Scan for the cell matching the given text and deliver its (x, y) coordinate at center. 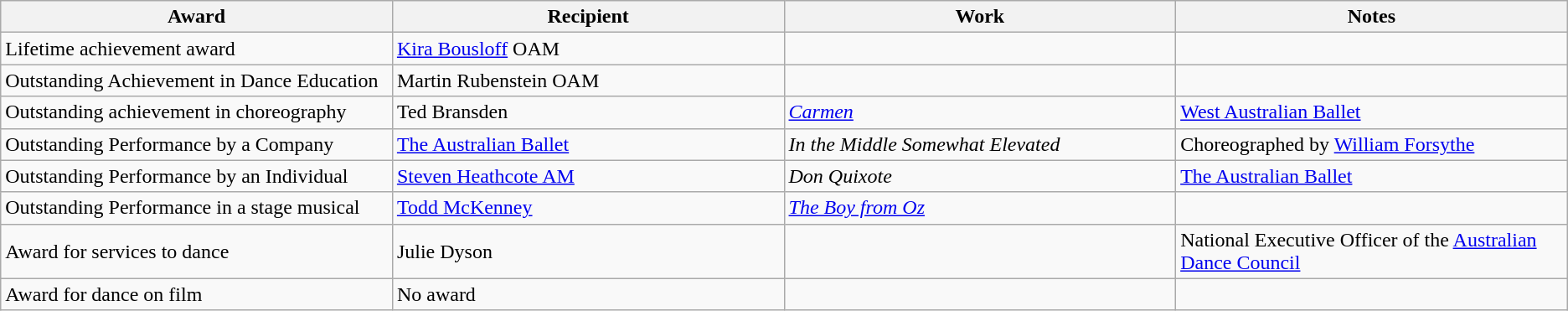
Notes (1372, 17)
Choreographed by William Forsythe (1372, 144)
Carmen (980, 112)
Outstanding Performance by an Individual (197, 176)
The Boy from Oz (980, 208)
Award (197, 17)
Steven Heathcote AM (588, 176)
Ted Bransden (588, 112)
Don Quixote (980, 176)
Recipient (588, 17)
Todd McKenney (588, 208)
Outstanding achievement in choreography (197, 112)
No award (588, 294)
National Executive Officer of the Australian Dance Council (1372, 251)
Julie Dyson (588, 251)
Work (980, 17)
Outstanding Achievement in Dance Education (197, 80)
Outstanding Performance by a Company (197, 144)
Kira Bousloff OAM (588, 49)
Martin Rubenstein OAM (588, 80)
In the Middle Somewhat Elevated (980, 144)
Lifetime achievement award (197, 49)
West Australian Ballet (1372, 112)
Award for dance on film (197, 294)
Award for services to dance (197, 251)
Outstanding Performance in a stage musical (197, 208)
